Pinpoint the cell where the given text exists, returning its [X, Y] midpoint coordinate. 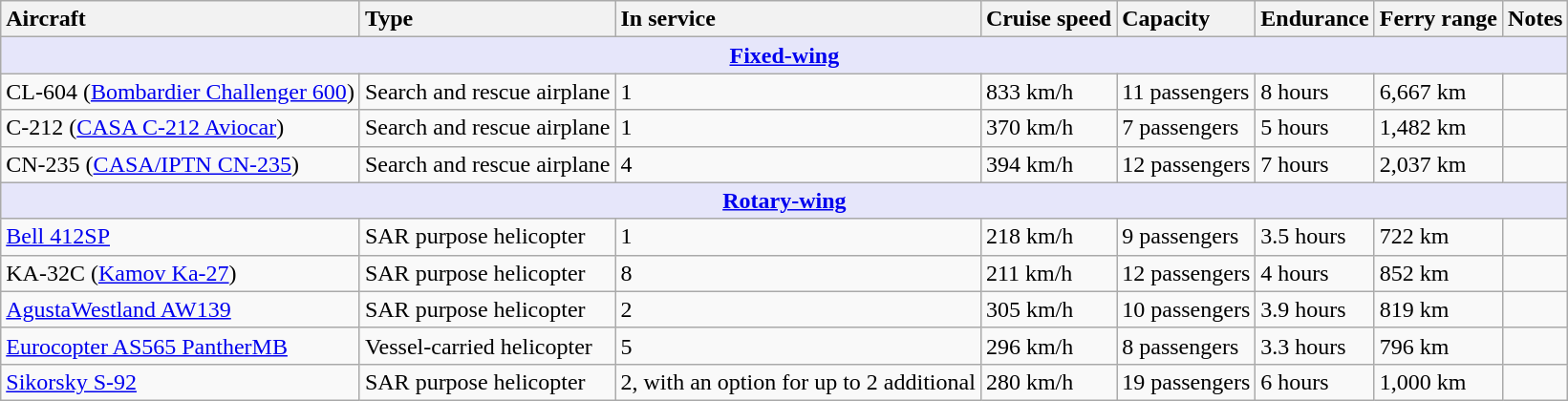
AgustaWestland AW139 [181, 309]
10 passengers [1187, 309]
7 hours [1315, 164]
5 hours [1315, 128]
211 km/h [1048, 273]
Cruise speed [1048, 19]
370 km/h [1048, 128]
8 [798, 273]
8 passengers [1187, 346]
5 [798, 346]
6 hours [1315, 382]
Aircraft [181, 19]
819 km [1438, 309]
Eurocopter AS565 PantherMB [181, 346]
Vessel-carried helicopter [487, 346]
Type [487, 19]
7 passengers [1187, 128]
796 km [1438, 346]
2, with an option for up to 2 additional [798, 382]
C-212 (CASA C-212 Aviocar) [181, 128]
CN-235 (CASA/IPTN CN-235) [181, 164]
2,037 km [1438, 164]
Sikorsky S-92 [181, 382]
3.3 hours [1315, 346]
Endurance [1315, 19]
Rotary-wing [784, 200]
722 km [1438, 237]
1,000 km [1438, 382]
CL-604 (Bombardier Challenger 600) [181, 92]
Notes [1536, 19]
305 km/h [1048, 309]
8 hours [1315, 92]
4 [798, 164]
394 km/h [1048, 164]
Bell 412SP [181, 237]
Fixed-wing [784, 55]
Capacity [1187, 19]
4 hours [1315, 273]
KA-32C (Kamov Ka-27) [181, 273]
6,667 km [1438, 92]
280 km/h [1048, 382]
296 km/h [1048, 346]
9 passengers [1187, 237]
2 [798, 309]
Ferry range [1438, 19]
3.5 hours [1315, 237]
1,482 km [1438, 128]
833 km/h [1048, 92]
218 km/h [1048, 237]
19 passengers [1187, 382]
11 passengers [1187, 92]
852 km [1438, 273]
3.9 hours [1315, 309]
In service [798, 19]
